Determine the (X, Y) coordinate at the center of the cell enclosing the given text.  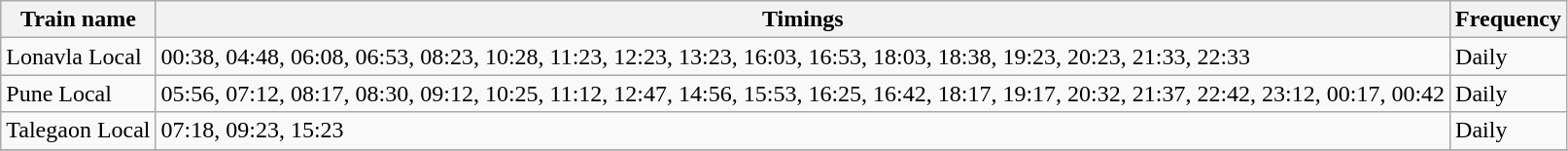
00:38, 04:48, 06:08, 06:53, 08:23, 10:28, 11:23, 12:23, 13:23, 16:03, 16:53, 18:03, 18:38, 19:23, 20:23, 21:33, 22:33 (803, 57)
Timings (803, 19)
Lonavla Local (78, 57)
Frequency (1509, 19)
Train name (78, 19)
Talegaon Local (78, 131)
07:18, 09:23, 15:23 (803, 131)
05:56, 07:12, 08:17, 08:30, 09:12, 10:25, 11:12, 12:47, 14:56, 15:53, 16:25, 16:42, 18:17, 19:17, 20:32, 21:37, 22:42, 23:12, 00:17, 00:42 (803, 94)
Pune Local (78, 94)
